Pinpoint the cell where the given text exists, returning its (x, y) midpoint coordinate. 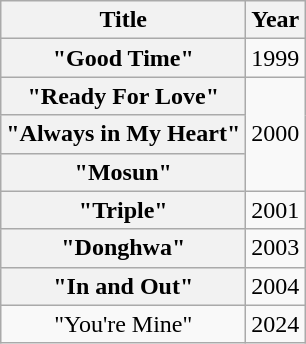
"You're Mine" (124, 324)
"Donghwa" (124, 248)
Title (124, 20)
Year (276, 20)
"Mosun" (124, 172)
2024 (276, 324)
"Always in My Heart" (124, 134)
"Good Time" (124, 58)
1999 (276, 58)
"In and Out" (124, 286)
2001 (276, 210)
2000 (276, 134)
"Triple" (124, 210)
2004 (276, 286)
2003 (276, 248)
"Ready For Love" (124, 96)
